Output the (x, y) coordinate of the center of the cell containing the given text.  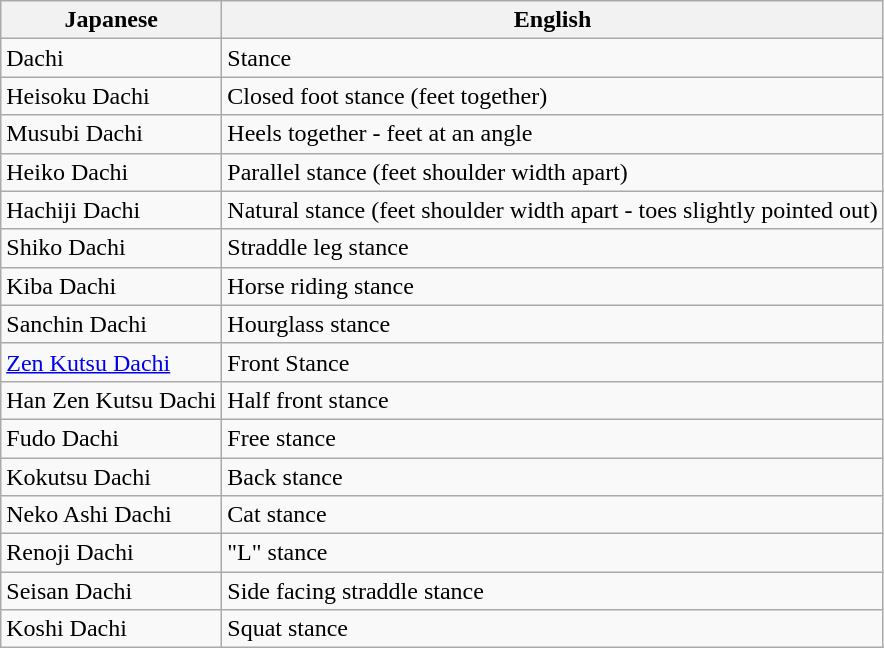
Zen Kutsu Dachi (112, 362)
Cat stance (553, 515)
Free stance (553, 438)
Renoji Dachi (112, 553)
Musubi Dachi (112, 134)
Front Stance (553, 362)
Hachiji Dachi (112, 210)
Parallel stance (feet shoulder width apart) (553, 172)
English (553, 20)
Neko Ashi Dachi (112, 515)
Kiba Dachi (112, 286)
Kokutsu Dachi (112, 477)
Japanese (112, 20)
Horse riding stance (553, 286)
Fudo Dachi (112, 438)
Shiko Dachi (112, 248)
Sanchin Dachi (112, 324)
Closed foot stance (feet together) (553, 96)
Half front stance (553, 400)
Hourglass stance (553, 324)
Side facing straddle stance (553, 591)
Heels together - feet at an angle (553, 134)
Han Zen Kutsu Dachi (112, 400)
"L" stance (553, 553)
Dachi (112, 58)
Back stance (553, 477)
Heiko Dachi (112, 172)
Stance (553, 58)
Squat stance (553, 629)
Seisan Dachi (112, 591)
Heisoku Dachi (112, 96)
Straddle leg stance (553, 248)
Koshi Dachi (112, 629)
Natural stance (feet shoulder width apart - toes slightly pointed out) (553, 210)
